Search for the cell housing the specified text and yield its [X, Y] center coordinate. 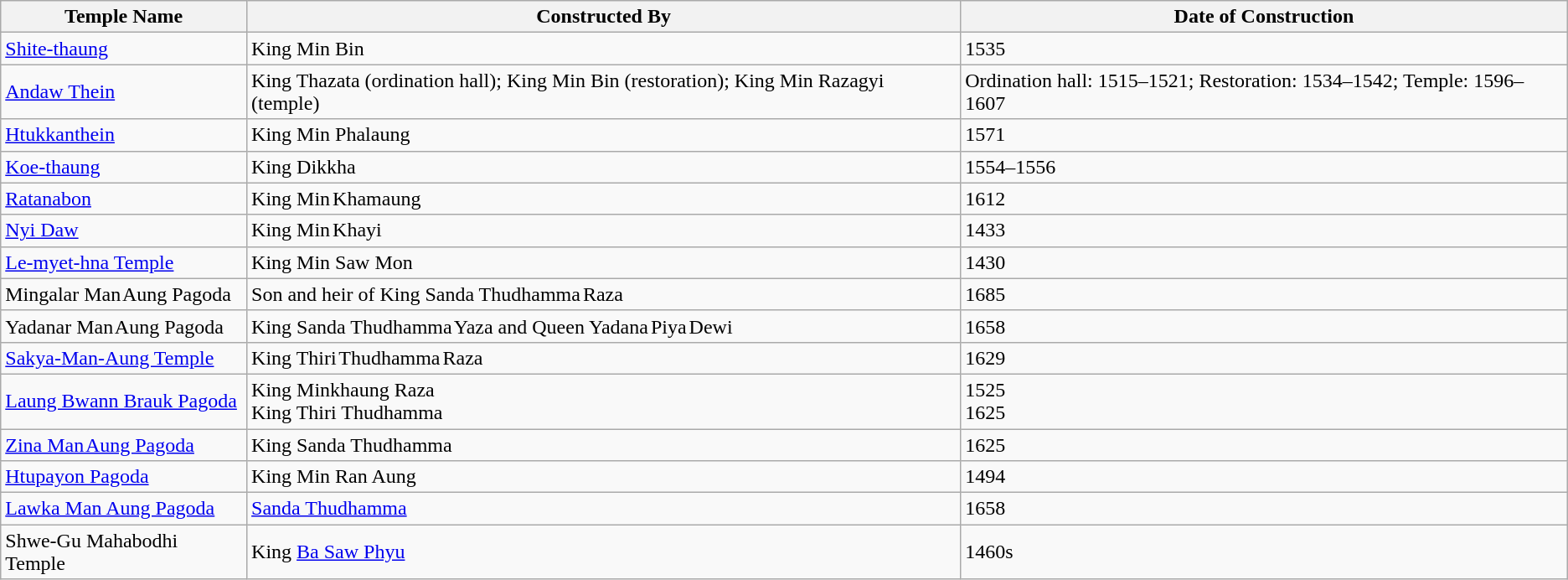
1554–1556 [1265, 167]
Date of Construction [1265, 17]
Sanda Thudhamma [604, 509]
Andaw Thein [124, 92]
Ordination hall: 1515–1521; Restoration: 1534–1542; Temple: 1596–1607 [1265, 92]
Nyi Daw [124, 230]
King Min Saw Mon [604, 262]
Son and heir of King Sanda Thudhamma Raza [604, 294]
Sakya-Man-Aung Temple [124, 358]
1685 [1265, 294]
15251625 [1265, 401]
King Ba Saw Phyu [604, 552]
Le-myet-hna Temple [124, 262]
Htupayon Pagoda [124, 477]
1460s [1265, 552]
1625 [1265, 445]
Temple Name [124, 17]
King Min Ran Aung [604, 477]
1494 [1265, 477]
Lawka Man Aung Pagoda [124, 509]
Constructed By [604, 17]
Koe-thaung [124, 167]
1535 [1265, 49]
1430 [1265, 262]
1571 [1265, 135]
King Min Bin [604, 49]
King Min Phalaung [604, 135]
Htukkanthein [124, 135]
Shwe-Gu Mahabodhi Temple [124, 552]
Yadanar Man Aung Pagoda [124, 326]
King Minkhaung RazaKing Thiri Thudhamma [604, 401]
King Dikkha [604, 167]
King Min Khayi [604, 230]
Mingalar Man Aung Pagoda [124, 294]
Zina Man Aung Pagoda [124, 445]
King Thazata (ordination hall); King Min Bin (restoration); King Min Razagyi (temple) [604, 92]
1612 [1265, 199]
King Min Khamaung [604, 199]
1433 [1265, 230]
1629 [1265, 358]
King Sanda Thudhamma Yaza and Queen Yadana Piya Dewi [604, 326]
King Thiri Thudhamma Raza [604, 358]
Shite-thaung [124, 49]
Laung Bwann Brauk Pagoda [124, 401]
King Sanda Thudhamma [604, 445]
Ratanabon [124, 199]
